Capture the cell that displays the provided text and extract its [x, y] central coordinate. 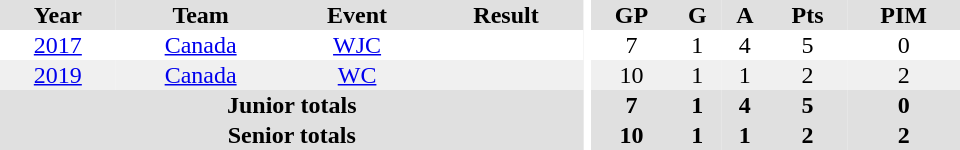
GP [631, 15]
Senior totals [292, 135]
Result [506, 15]
A [745, 15]
Event [358, 15]
Year [58, 15]
WC [358, 75]
G [698, 15]
Team [201, 15]
2017 [58, 45]
2019 [58, 75]
Junior totals [292, 105]
Pts [808, 15]
WJC [358, 45]
PIM [904, 15]
